Scan for the cell matching the given text and deliver its (x, y) coordinate at center. 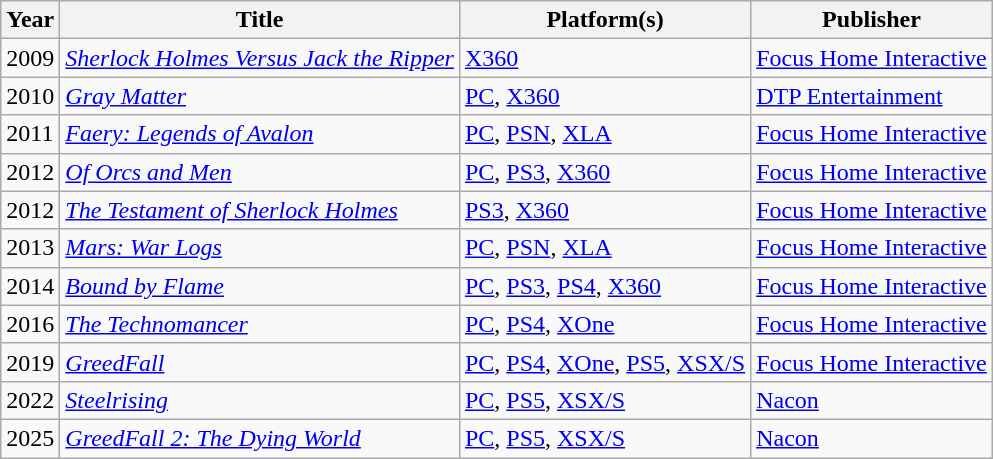
2010 (30, 96)
Title (260, 20)
Gray Matter (260, 96)
2009 (30, 58)
2011 (30, 134)
DTP Entertainment (872, 96)
2019 (30, 362)
PC, PS4, XOne (604, 324)
The Testament of Sherlock Holmes (260, 210)
Sherlock Holmes Versus Jack the Ripper (260, 58)
PC, PS4, XOne, PS5, XSX/S (604, 362)
GreedFall 2: The Dying World (260, 438)
PC, PS3, X360 (604, 172)
PC, X360 (604, 96)
Mars: War Logs (260, 248)
2014 (30, 286)
Platform(s) (604, 20)
PC, PS3, PS4, X360 (604, 286)
2022 (30, 400)
2025 (30, 438)
Bound by Flame (260, 286)
X360 (604, 58)
2016 (30, 324)
Steelrising (260, 400)
Year (30, 20)
Faery: Legends of Avalon (260, 134)
Publisher (872, 20)
PS3, X360 (604, 210)
GreedFall (260, 362)
Of Orcs and Men (260, 172)
2013 (30, 248)
The Technomancer (260, 324)
